Determine the (X, Y) coordinate at the center of the cell enclosing the given text.  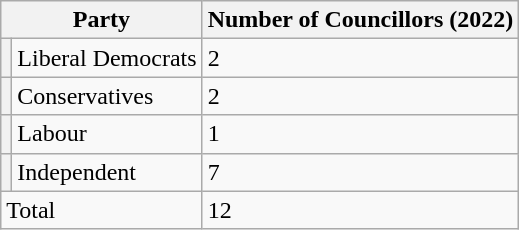
Labour (107, 134)
Liberal Democrats (107, 58)
1 (360, 134)
Party (102, 20)
Total (102, 210)
7 (360, 172)
Conservatives (107, 96)
Independent (107, 172)
Number of Councillors (2022) (360, 20)
12 (360, 210)
